From the cell containing the given text, extract its center point as (X, Y) coordinate. 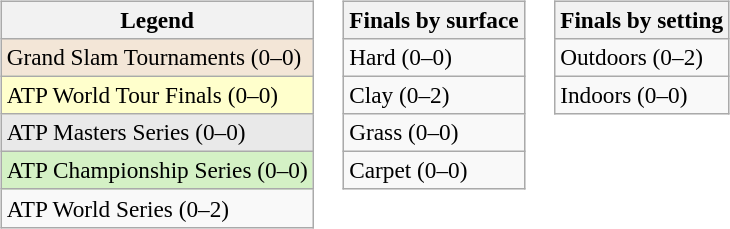
Clay (0–2) (434, 95)
Outdoors (0–2) (642, 57)
ATP Championship Series (0–0) (157, 171)
ATP World Series (0–2) (157, 208)
Finals by surface (434, 20)
Legend (157, 20)
Hard (0–0) (434, 57)
ATP Masters Series (0–0) (157, 133)
Carpet (0–0) (434, 171)
ATP World Tour Finals (0–0) (157, 95)
Grand Slam Tournaments (0–0) (157, 57)
Grass (0–0) (434, 133)
Finals by setting (642, 20)
Indoors (0–0) (642, 95)
